For the text-containing cell, return its midpoint in [X, Y] coordinate format. 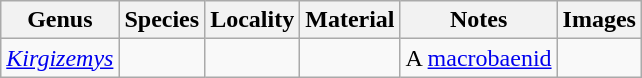
Kirgizemys [60, 58]
Images [599, 20]
Notes [478, 20]
Material [350, 20]
Locality [252, 20]
A macrobaenid [478, 58]
Species [162, 20]
Genus [60, 20]
